Identify which cell holds the provided text, then report its (X, Y) central coordinate. 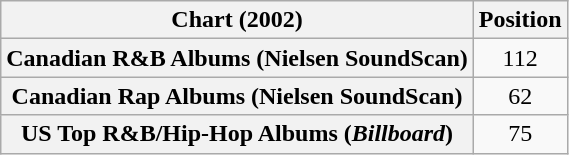
62 (520, 96)
Canadian Rap Albums (Nielsen SoundScan) (238, 96)
US Top R&B/Hip-Hop Albums (Billboard) (238, 134)
112 (520, 58)
Position (520, 20)
Chart (2002) (238, 20)
75 (520, 134)
Canadian R&B Albums (Nielsen SoundScan) (238, 58)
